Find where the given text appears and provide that cell's center as [X, Y] coordinate. 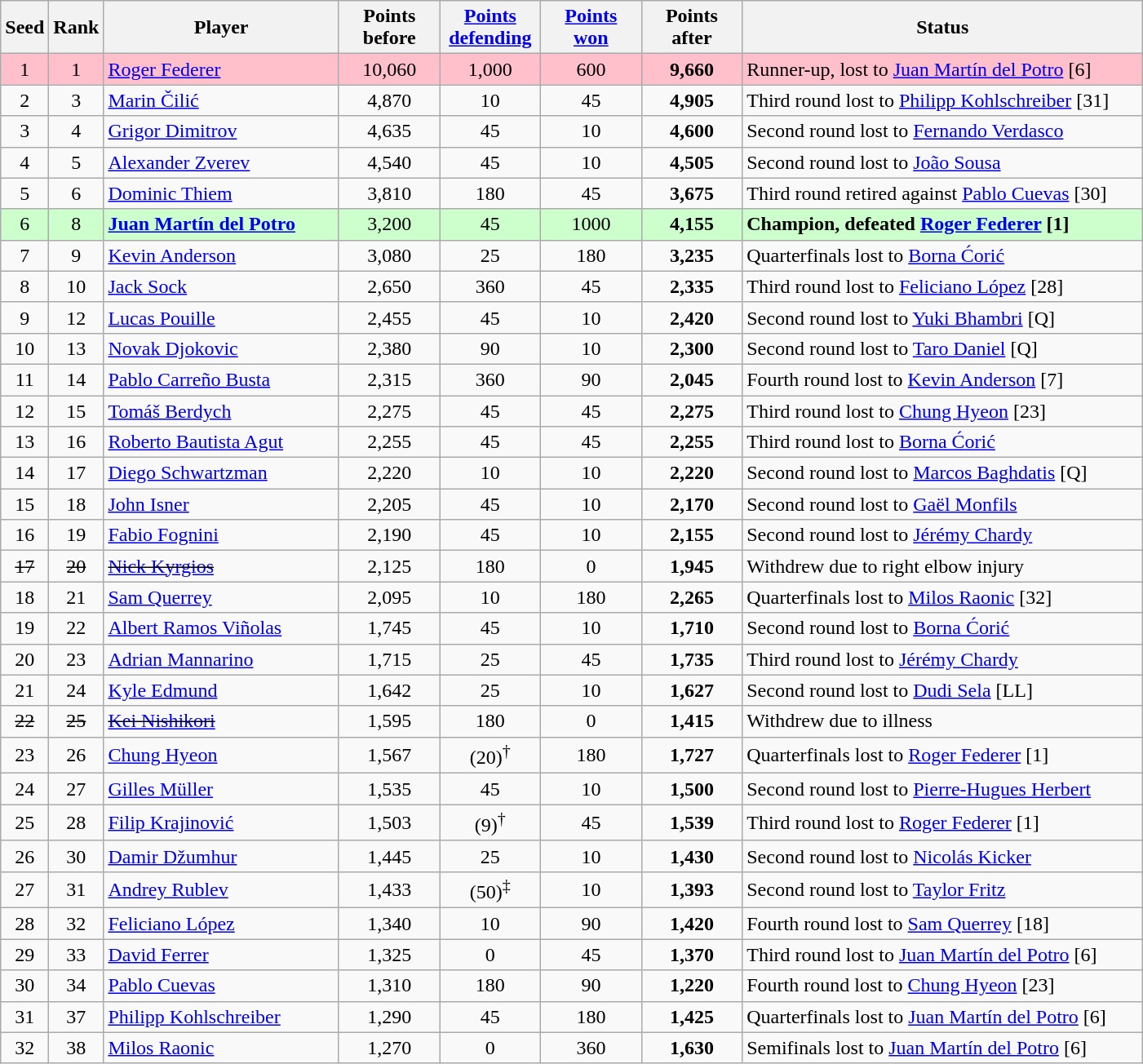
2,170 [692, 504]
1,710 [692, 628]
Third round lost to Borna Ćorić [943, 442]
2,190 [389, 535]
Quarterfinals lost to Milos Raonic [32] [943, 597]
Points before [389, 28]
9,660 [692, 69]
4,635 [389, 131]
(50)‡ [490, 889]
Seed [24, 28]
1,433 [389, 889]
1,370 [692, 955]
Sam Querrey [222, 597]
3,200 [389, 224]
Diego Schwartzman [222, 473]
Philipp Kohlschreiber [222, 1017]
1,630 [692, 1048]
Champion, defeated Roger Federer [1] [943, 224]
Points won [591, 28]
2,265 [692, 597]
4,505 [692, 162]
1,500 [692, 789]
Feliciano López [222, 924]
(9)† [490, 822]
Semifinals lost to Juan Martín del Potro [6] [943, 1048]
3,810 [389, 193]
Second round lost to Nicolás Kicker [943, 856]
Dominic Thiem [222, 193]
Pablo Cuevas [222, 986]
1,393 [692, 889]
3,080 [389, 255]
Second round lost to Borna Ćorić [943, 628]
Milos Raonic [222, 1048]
2,155 [692, 535]
Gilles Müller [222, 789]
1,945 [692, 566]
Points defending [490, 28]
1,567 [389, 756]
1,445 [389, 856]
1,727 [692, 756]
Kevin Anderson [222, 255]
Alexander Zverev [222, 162]
Albert Ramos Viñolas [222, 628]
1,425 [692, 1017]
Fabio Fognini [222, 535]
Second round lost to Taro Daniel [Q] [943, 348]
Third round lost to Jérémy Chardy [943, 659]
11 [24, 379]
2,315 [389, 379]
Second round lost to Dudi Sela [LL] [943, 690]
Third round lost to Roger Federer [1] [943, 822]
Kyle Edmund [222, 690]
1,220 [692, 986]
1,430 [692, 856]
Third round retired against Pablo Cuevas [30] [943, 193]
1,535 [389, 789]
Lucas Pouille [222, 317]
Second round lost to Marcos Baghdatis [Q] [943, 473]
Pablo Carreño Busta [222, 379]
2,300 [692, 348]
Second round lost to Taylor Fritz [943, 889]
Third round lost to Philipp Kohlschreiber [31] [943, 100]
Quarterfinals lost to Juan Martín del Potro [6] [943, 1017]
4,540 [389, 162]
1,310 [389, 986]
1,503 [389, 822]
10,060 [389, 69]
1,642 [389, 690]
Damir Džumhur [222, 856]
4,600 [692, 131]
Third round lost to Juan Martín del Potro [6] [943, 955]
Third round lost to Chung Hyeon [23] [943, 410]
29 [24, 955]
7 [24, 255]
1,715 [389, 659]
1,415 [692, 721]
4,905 [692, 100]
Fourth round lost to Kevin Anderson [7] [943, 379]
Withdrew due to illness [943, 721]
Second round lost to Yuki Bhambri [Q] [943, 317]
1,000 [490, 69]
Adrian Mannarino [222, 659]
Roger Federer [222, 69]
Fourth round lost to Sam Querrey [18] [943, 924]
1,340 [389, 924]
Grigor Dimitrov [222, 131]
Second round lost to Jérémy Chardy [943, 535]
Quarterfinals lost to Roger Federer [1] [943, 756]
Juan Martín del Potro [222, 224]
Third round lost to Feliciano López [28] [943, 286]
2,045 [692, 379]
2,650 [389, 286]
1,325 [389, 955]
1000 [591, 224]
Rank [77, 28]
2,205 [389, 504]
Second round lost to João Sousa [943, 162]
Status [943, 28]
Filip Krajinović [222, 822]
2,455 [389, 317]
1,420 [692, 924]
4,870 [389, 100]
Tomáš Berdych [222, 410]
Nick Kyrgios [222, 566]
Fourth round lost to Chung Hyeon [23] [943, 986]
Andrey Rublev [222, 889]
2 [24, 100]
2,380 [389, 348]
Jack Sock [222, 286]
4,155 [692, 224]
1,627 [692, 690]
Chung Hyeon [222, 756]
Roberto Bautista Agut [222, 442]
1,745 [389, 628]
2,125 [389, 566]
2,420 [692, 317]
David Ferrer [222, 955]
37 [77, 1017]
John Isner [222, 504]
2,095 [389, 597]
33 [77, 955]
1,595 [389, 721]
1,735 [692, 659]
Marin Čilić [222, 100]
1,270 [389, 1048]
38 [77, 1048]
Second round lost to Pierre-Hugues Herbert [943, 789]
1,290 [389, 1017]
2,335 [692, 286]
Runner-up, lost to Juan Martín del Potro [6] [943, 69]
Points after [692, 28]
34 [77, 986]
Withdrew due to right elbow injury [943, 566]
Kei Nishikori [222, 721]
600 [591, 69]
(20)† [490, 756]
Novak Djokovic [222, 348]
Player [222, 28]
Quarterfinals lost to Borna Ćorić [943, 255]
Second round lost to Gaël Monfils [943, 504]
3,675 [692, 193]
Second round lost to Fernando Verdasco [943, 131]
1,539 [692, 822]
3,235 [692, 255]
